Locate the cell with the specified text and output its [x, y] center coordinate. 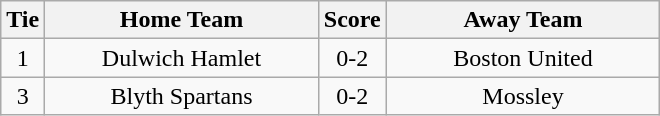
Away Team [523, 20]
Score [352, 20]
Tie [23, 20]
Blyth Spartans [182, 96]
Mossley [523, 96]
3 [23, 96]
Home Team [182, 20]
Boston United [523, 58]
1 [23, 58]
Dulwich Hamlet [182, 58]
